Extract the [x, y] coordinate from the center of the cell holding the provided text.  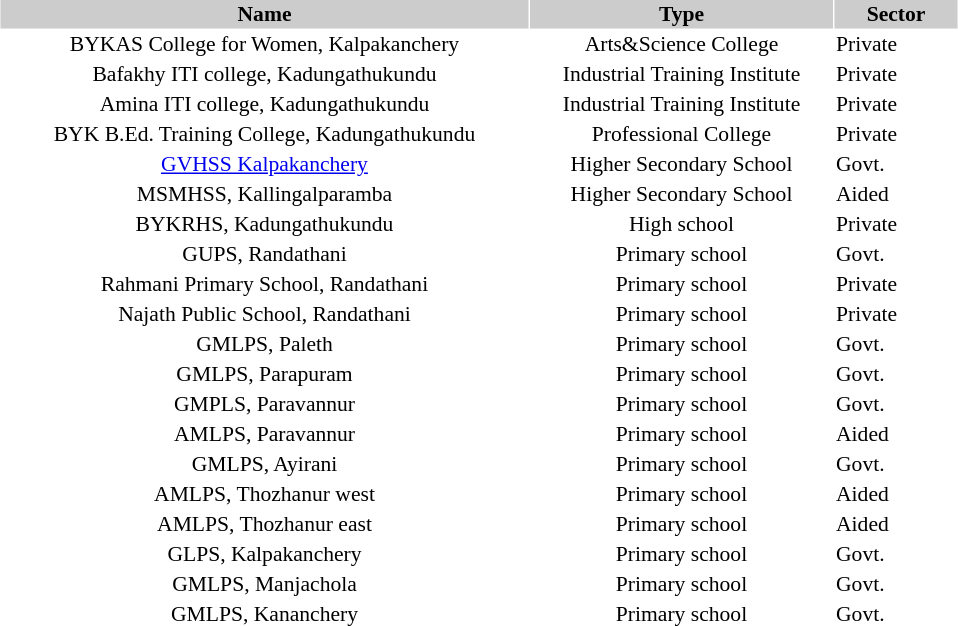
AMLPS, Thozhanur east [264, 524]
Najath Public School, Randathani [264, 314]
Bafakhy ITI college, Kadungathukundu [264, 74]
GMLPS, Paleth [264, 344]
Professional College [682, 134]
BYK B.Ed. Training College, Kadungathukundu [264, 134]
Rahmani Primary School, Randathani [264, 284]
Amina ITI college, Kadungathukundu [264, 104]
GMPLS, Paravannur [264, 404]
Arts&Science College [682, 44]
Type [682, 14]
Sector [896, 14]
GLPS, Kalpakanchery [264, 554]
GMLPS, Manjachola [264, 584]
GMLPS, Ayirani [264, 464]
Name [264, 14]
AMLPS, Thozhanur west [264, 494]
BYKAS College for Women, Kalpakanchery [264, 44]
AMLPS, Paravannur [264, 434]
GVHSS Kalpakanchery [264, 164]
GMLPS, Parapuram [264, 374]
High school [682, 224]
GUPS, Randathani [264, 254]
BYKRHS, Kadungathukundu [264, 224]
MSMHSS, Kallingalparamba [264, 194]
